Provide the [x, y] coordinate of the cell's center where the given text is located.  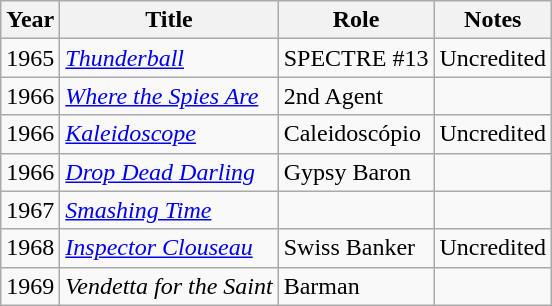
Barman [356, 286]
Gypsy Baron [356, 172]
Inspector Clouseau [169, 248]
Smashing Time [169, 210]
1965 [30, 58]
1967 [30, 210]
Notes [493, 20]
1968 [30, 248]
Caleidoscópio [356, 134]
Role [356, 20]
Where the Spies Are [169, 96]
1969 [30, 286]
SPECTRE #13 [356, 58]
Vendetta for the Saint [169, 286]
2nd Agent [356, 96]
Title [169, 20]
Kaleidoscope [169, 134]
Swiss Banker [356, 248]
Year [30, 20]
Drop Dead Darling [169, 172]
Thunderball [169, 58]
